Detect which cell encompasses the target text, then output its [x, y] center coordinate. 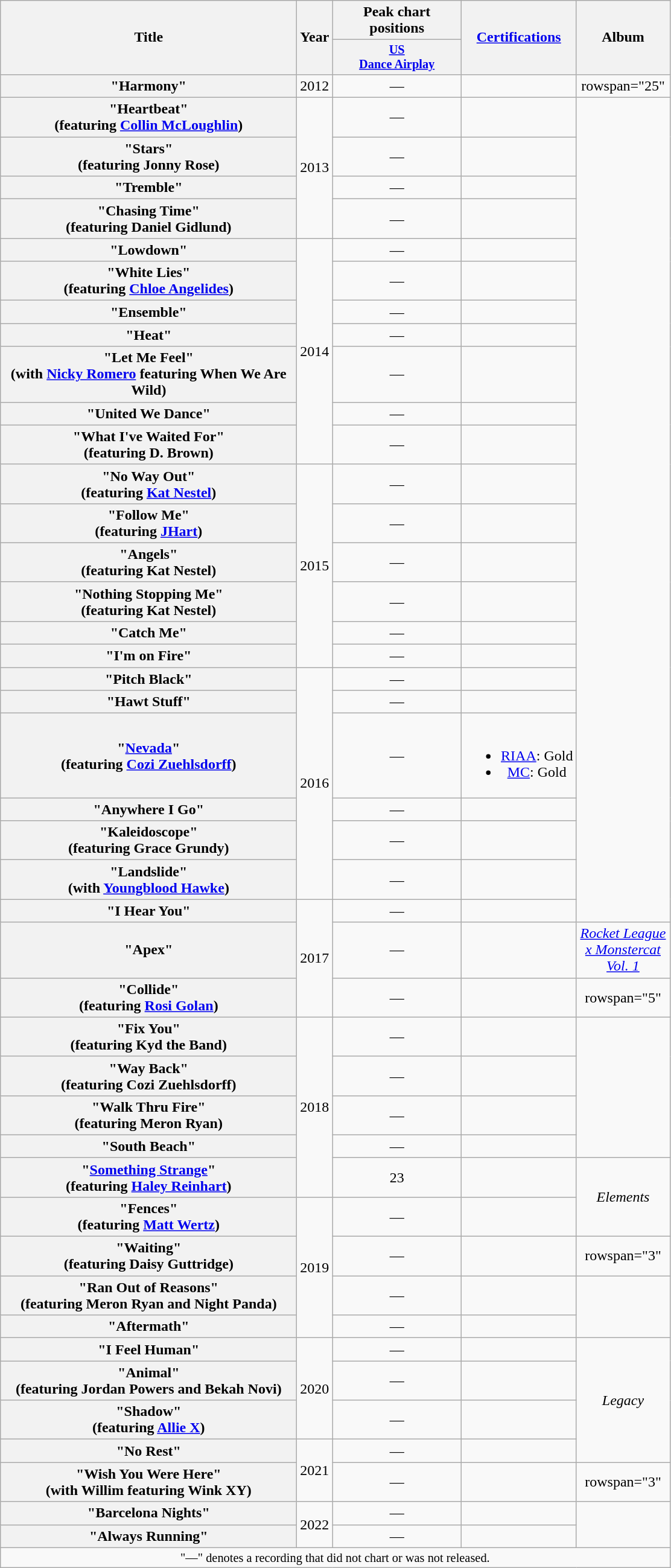
"Pitch Black" [148, 679]
USDance Airplay [397, 57]
"I'm on Fire" [148, 656]
"Fences" (featuring Matt Wertz) [148, 1217]
"Follow Me"(featuring JHart) [148, 523]
"Ran Out of Reasons" (featuring Meron Ryan and Night Panda) [148, 1295]
rowspan="25" [623, 86]
"Something Strange" (featuring Haley Reinhart) [148, 1177]
2021 [315, 1470]
"Lowdown" [148, 250]
rowspan="5" [623, 997]
"I Hear You" [148, 911]
2015 [315, 566]
"I Feel Human" [148, 1350]
"Heat" [148, 335]
23 [397, 1177]
2022 [315, 1525]
Rocket League x Monstercat Vol. 1 [623, 950]
"Nevada"(featuring Cozi Zuehlsdorff) [148, 756]
"Fix You"(featuring Kyd the Band) [148, 1037]
"Angels"(featuring Kat Nestel) [148, 563]
"Stars"(featuring Jonny Rose) [148, 157]
Legacy [623, 1400]
"Tremble" [148, 188]
"—" denotes a recording that did not chart or was not released. [335, 1558]
Certifications [519, 37]
"Hawt Stuff" [148, 702]
"Wish You Were Here" (with Willim featuring Wink XY) [148, 1482]
"White Lies"(featuring Chloe Angelides) [148, 281]
Year [315, 37]
Elements [623, 1197]
"Harmony" [148, 86]
2017 [315, 958]
"Aftermath" [148, 1327]
"Shadow" (featuring Allie X) [148, 1420]
"Always Running" [148, 1536]
"Catch Me" [148, 633]
"Collide"(featuring Rosi Golan) [148, 997]
"Waiting" (featuring Daisy Guttridge) [148, 1257]
Title [148, 37]
"Nothing Stopping Me"(featuring Kat Nestel) [148, 601]
2020 [315, 1389]
RIAA: GoldMC: Gold [519, 756]
2016 [315, 783]
"Apex" [148, 950]
"Landslide"(with Youngblood Hawke) [148, 880]
"Way Back"(featuring Cozi Zuehlsdorff) [148, 1076]
"No Way Out"(featuring Kat Nestel) [148, 484]
"Heartbeat"(featuring Collin McLoughlin) [148, 117]
"What I've Waited For"(featuring D. Brown) [148, 444]
"Kaleidoscope"(featuring Grace Grundy) [148, 840]
"Ensemble" [148, 312]
"Chasing Time"(featuring Daniel Gidlund) [148, 218]
"Animal" (featuring Jordan Powers and Bekah Novi) [148, 1381]
"Let Me Feel"(with Nicky Romero featuring When We Are Wild) [148, 374]
"South Beach" [148, 1146]
"No Rest" [148, 1451]
2014 [315, 351]
Album [623, 37]
"Barcelona Nights" [148, 1513]
2018 [315, 1107]
Peak chart positions [397, 21]
"Walk Thru Fire" (featuring Meron Ryan) [148, 1115]
2013 [315, 168]
2012 [315, 86]
"United We Dance" [148, 413]
2019 [315, 1267]
"Anywhere I Go" [148, 809]
